Find where the given text appears and provide that cell's center as [x, y] coordinate. 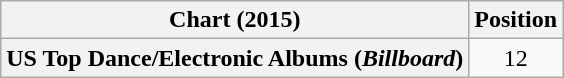
Chart (2015) [235, 20]
Position [516, 20]
US Top Dance/Electronic Albums (Billboard) [235, 58]
12 [516, 58]
